Determine the (x, y) coordinate at the center of the cell enclosing the given text.  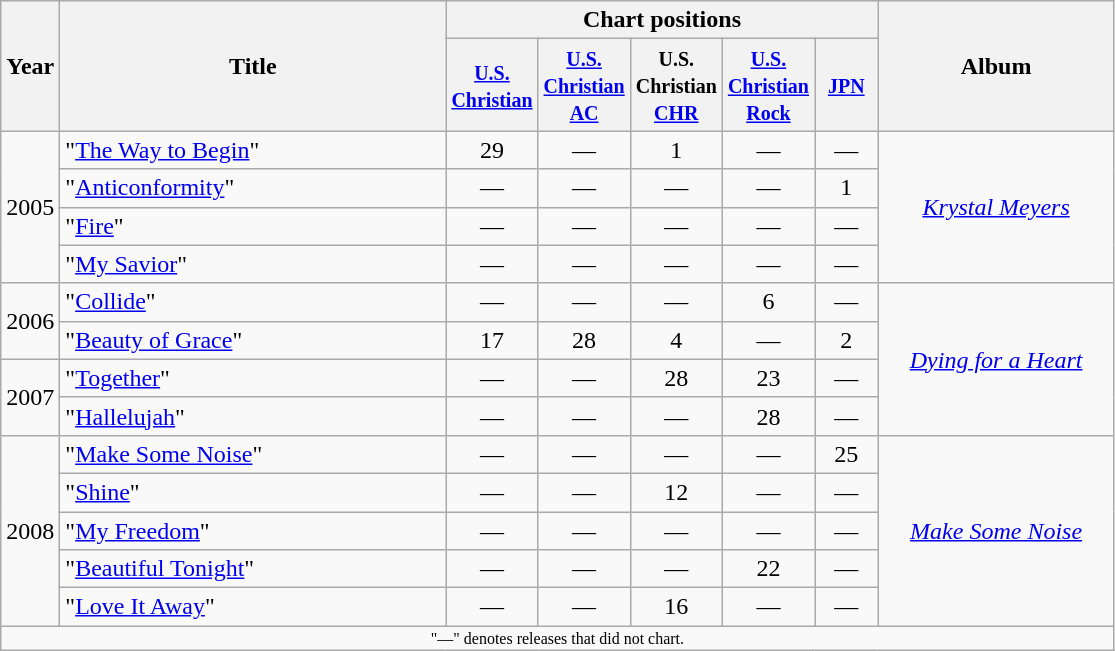
"Anticonformity" (253, 188)
2 (846, 340)
17 (492, 340)
Year (30, 66)
"Fire" (253, 226)
2006 (30, 321)
Album (996, 66)
"Hallelujah" (253, 416)
"The Way to Begin" (253, 150)
29 (492, 150)
JPN (846, 85)
Chart positions (662, 20)
22 (768, 569)
"My Freedom" (253, 531)
"Make Some Noise" (253, 454)
23 (768, 378)
"My Savior" (253, 264)
"Beauty of Grace" (253, 340)
U.S. Christian Rock (768, 85)
4 (676, 340)
"Together" (253, 378)
"Collide" (253, 302)
"Beautiful Tonight" (253, 569)
Krystal Meyers (996, 207)
U.S. Christian (492, 85)
25 (846, 454)
"Shine" (253, 492)
"—" denotes releases that did not chart. (558, 638)
2005 (30, 207)
Dying for a Heart (996, 359)
6 (768, 302)
"Love It Away" (253, 607)
2007 (30, 397)
16 (676, 607)
2008 (30, 530)
12 (676, 492)
Title (253, 66)
U.S. Christian AC (584, 85)
Make Some Noise (996, 530)
U.S. Christian CHR (676, 85)
